Extract the [x, y] coordinate from the center of the cell holding the provided text.  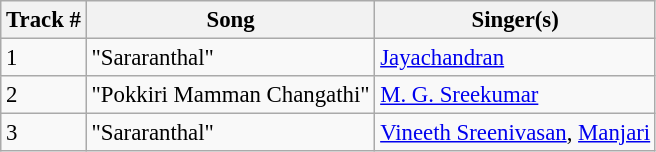
"Pokkiri Mamman Changathi" [230, 95]
Vineeth Sreenivasan, Manjari [516, 133]
Jayachandran [516, 58]
2 [44, 95]
Track # [44, 20]
Song [230, 20]
M. G. Sreekumar [516, 95]
1 [44, 58]
3 [44, 133]
Singer(s) [516, 20]
